Determine the (X, Y) coordinate at the center of the cell enclosing the given text.  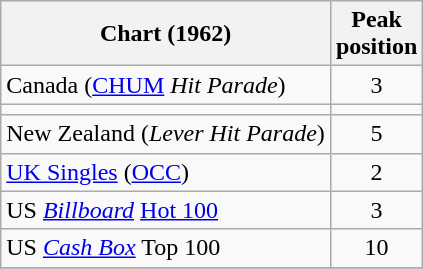
Canada (CHUM Hit Parade) (166, 85)
New Zealand (Lever Hit Parade) (166, 134)
10 (376, 248)
US Billboard Hot 100 (166, 210)
2 (376, 172)
5 (376, 134)
US Cash Box Top 100 (166, 248)
Chart (1962) (166, 34)
UK Singles (OCC) (166, 172)
Peakposition (376, 34)
